Determine the [X, Y] coordinate at the center of the cell enclosing the given text.  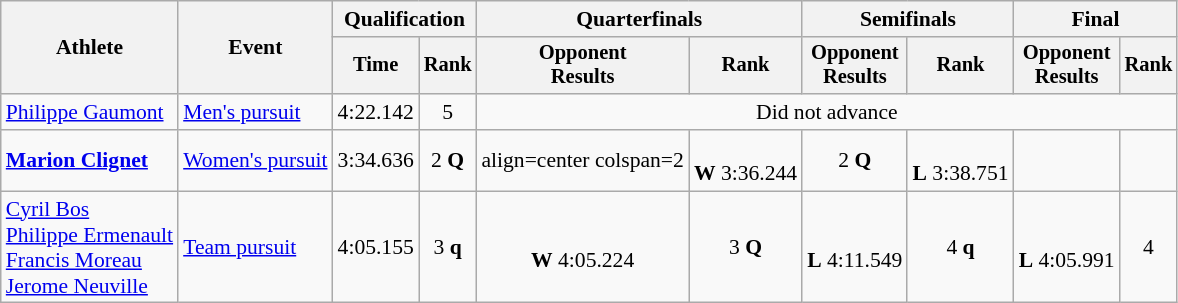
L 4:11.549 [854, 247]
Final [1096, 19]
Qualification [405, 19]
Did not advance [826, 112]
4 [1149, 247]
Men's pursuit [255, 112]
3 q [448, 247]
align=center colspan=2 [582, 160]
Cyril Bos Philippe Ermenault Francis Moreau Jerome Neuville [90, 247]
W 3:36.244 [746, 160]
4:05.155 [376, 247]
Event [255, 48]
Women's pursuit [255, 160]
5 [448, 112]
Marion Clignet [90, 160]
3 Q [746, 247]
L 3:38.751 [960, 160]
Philippe Gaumont [90, 112]
Team pursuit [255, 247]
Quarterfinals [639, 19]
3:34.636 [376, 160]
4:22.142 [376, 112]
W 4:05.224 [582, 247]
4 q [960, 247]
Athlete [90, 48]
L 4:05.991 [1067, 247]
Semifinals [908, 19]
Time [376, 66]
